Output the [x, y] coordinate of the center of the cell containing the given text.  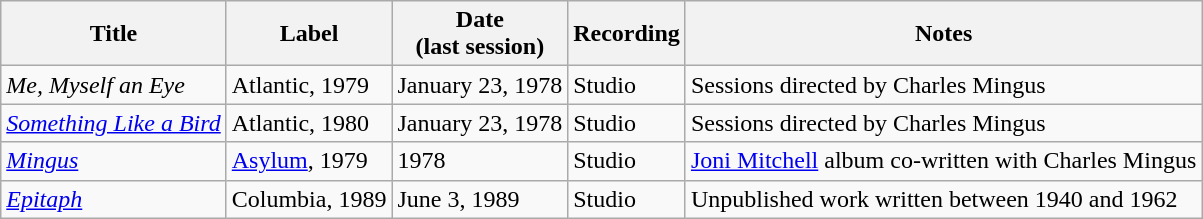
Joni Mitchell album co-written with Charles Mingus [943, 161]
June 3, 1989 [480, 199]
Epitaph [114, 199]
Unpublished work written between 1940 and 1962 [943, 199]
Title [114, 34]
Me, Myself an Eye [114, 85]
Atlantic, 1980 [309, 123]
Columbia, 1989 [309, 199]
Recording [627, 34]
1978 [480, 161]
Date(last session) [480, 34]
Asylum, 1979 [309, 161]
Mingus [114, 161]
Notes [943, 34]
Label [309, 34]
Something Like a Bird [114, 123]
Atlantic, 1979 [309, 85]
